Output the [X, Y] coordinate of the center of the cell containing the given text.  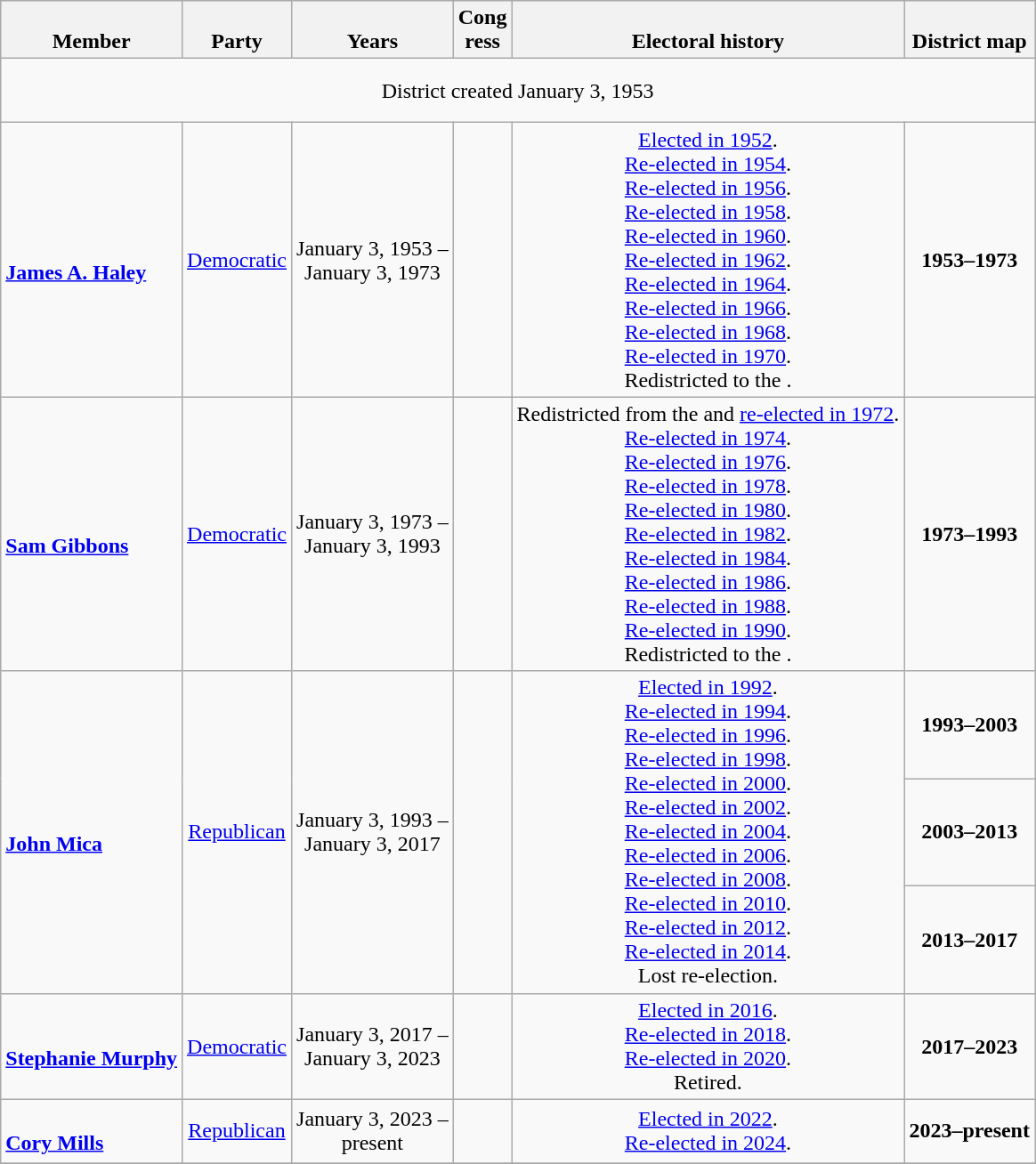
Congress [482, 30]
1973–1993 [970, 534]
1953–1973 [970, 260]
John Mica [92, 832]
Stephanie Murphy [92, 1047]
2017–2023 [970, 1047]
1993–2003 [970, 724]
Electoral history [708, 30]
Cory Mills [92, 1131]
January 3, 1953 –January 3, 1973 [373, 260]
Sam Gibbons [92, 534]
Member [92, 30]
Elected in 2016.Re-elected in 2018.Re-elected in 2020.Retired. [708, 1047]
District map [970, 30]
District created January 3, 1953 [518, 91]
Years [373, 30]
2023–present [970, 1131]
January 3, 1973 –January 3, 1993 [373, 534]
2003–2013 [970, 833]
January 3, 2017 –January 3, 2023 [373, 1047]
James A. Haley [92, 260]
Elected in 2022.Re-elected in 2024. [708, 1131]
January 3, 1993 –January 3, 2017 [373, 832]
Party [237, 30]
January 3, 2023 –present [373, 1131]
2013–2017 [970, 940]
